For the text-containing cell, return its midpoint in (X, Y) coordinate format. 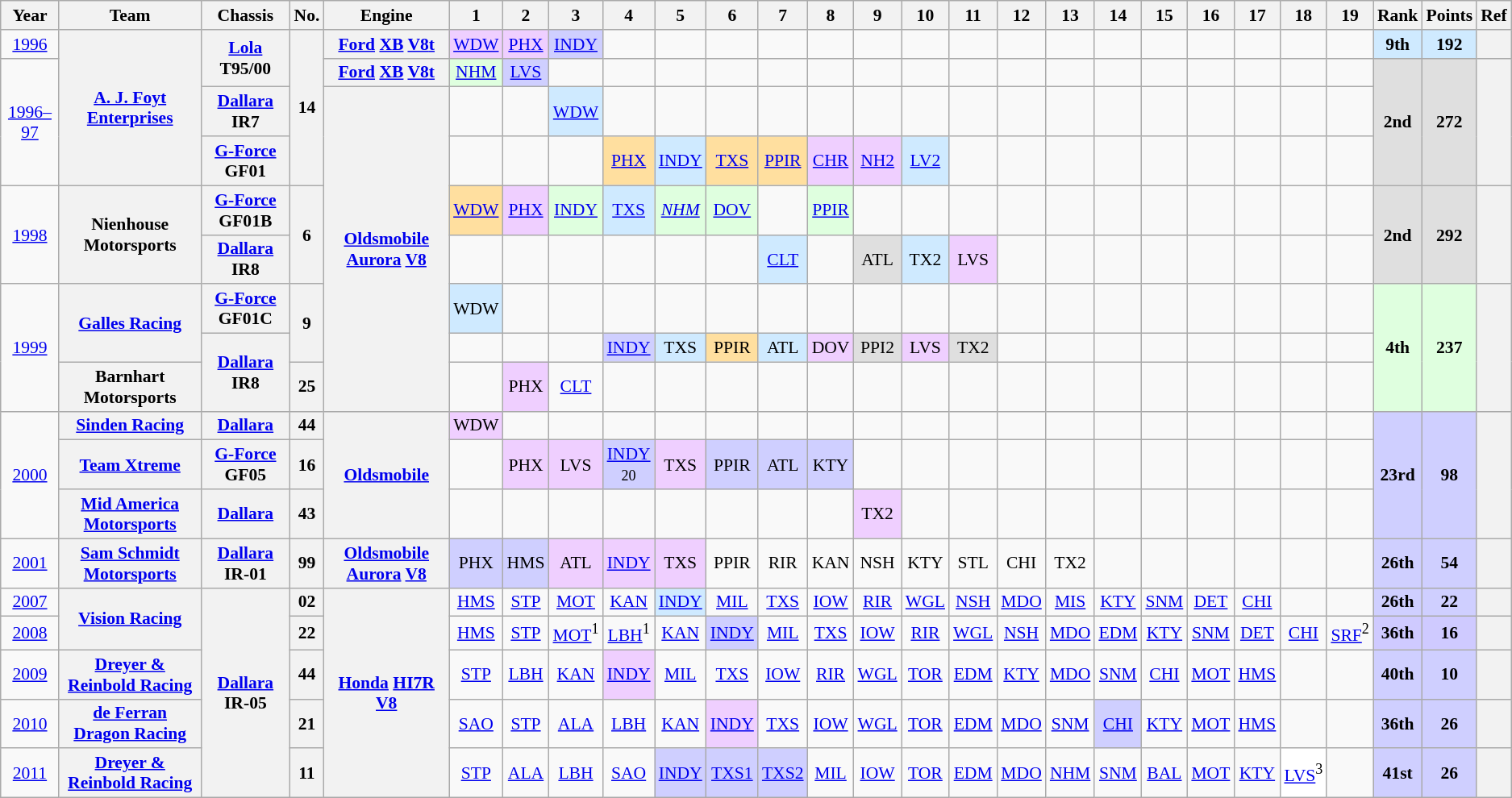
Dallara IR7 (245, 111)
41st (1398, 774)
Sam Schmidt Motorsports (130, 563)
A. J. Foyt Enterprises (130, 108)
4 (629, 15)
Year (30, 15)
G-Force GF01B (245, 210)
2000 (30, 475)
2008 (30, 634)
G-Force GF01C (245, 310)
INDY20 (629, 464)
12 (1021, 15)
25 (307, 387)
1 (476, 15)
Dallara IR-01 (245, 563)
9th (1398, 44)
1999 (30, 348)
SRF2 (1350, 634)
CHR (831, 161)
Sinden Racing (130, 426)
54 (1449, 563)
Ref (1493, 15)
LV2 (926, 161)
G-Force GF01 (245, 161)
Galles Racing (130, 324)
237 (1449, 348)
Team Xtreme (130, 464)
1998 (30, 235)
Team (130, 15)
15 (1164, 15)
Mid America Motorsports (130, 514)
2001 (30, 563)
43 (307, 514)
Rank (1398, 15)
MOT1 (576, 634)
Honda HI7R V8 (386, 692)
1996–97 (30, 122)
Vision Racing (130, 619)
BAL (1164, 774)
No. (307, 15)
2011 (30, 774)
LBH1 (629, 634)
23rd (1398, 475)
Points (1449, 15)
02 (307, 602)
PPI2 (877, 348)
192 (1449, 44)
2007 (30, 602)
TXS2 (783, 774)
21 (307, 724)
Chassis (245, 15)
7 (783, 15)
Nienhouse Motorsports (130, 235)
2010 (30, 724)
NH2 (877, 161)
13 (1071, 15)
4th (1398, 348)
LVS3 (1303, 774)
MIS (1071, 602)
272 (1449, 122)
Oldsmobile (386, 475)
17 (1256, 15)
Lola T95/00 (245, 58)
Barnhart Motorsports (130, 387)
2 (526, 15)
8 (831, 15)
1996 (30, 44)
98 (1449, 475)
18 (1303, 15)
19 (1350, 15)
3 (576, 15)
Engine (386, 15)
99 (307, 563)
5 (681, 15)
TXS1 (732, 774)
292 (1449, 235)
2009 (30, 674)
Dallara IR-05 (245, 692)
G-Force GF05 (245, 464)
40th (1398, 674)
STL (973, 563)
de Ferran Dragon Racing (130, 724)
